Return the (x, y) coordinate for the center point of the cell that contains the specified text.  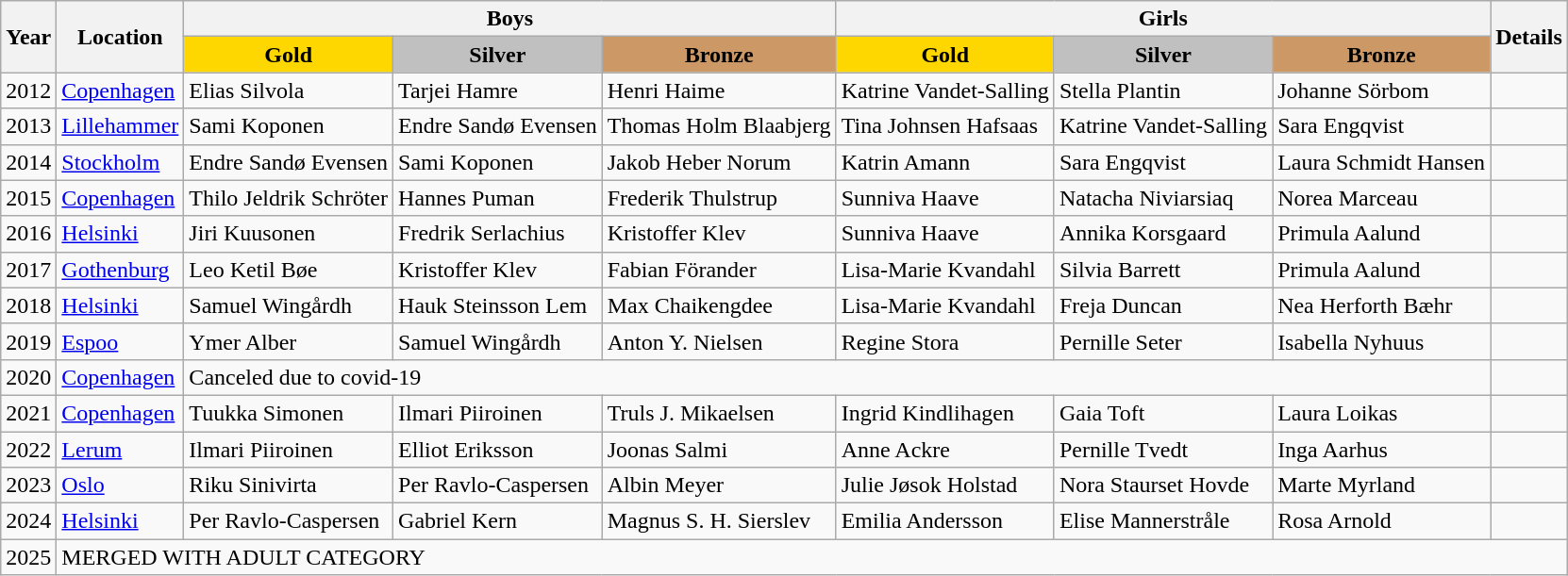
Leo Ketil Bøe (289, 270)
Girls (1162, 19)
Julie Jøsok Holstad (945, 485)
Nea Herforth Bæhr (1381, 305)
Canceled due to covid-19 (838, 377)
Fredrik Serlachius (498, 234)
Pernille Tvedt (1162, 450)
Lillehammer (121, 126)
2020 (28, 377)
Norea Marceau (1381, 198)
Jiri Kuusonen (289, 234)
Johanne Sörbom (1381, 91)
Location (121, 37)
Espoo (121, 341)
Katrin Amann (945, 162)
2021 (28, 413)
Inga Aarhus (1381, 450)
Regine Stora (945, 341)
2019 (28, 341)
Stella Plantin (1162, 91)
Ymer Alber (289, 341)
Magnus S. H. Sierslev (719, 521)
Ingrid Kindlihagen (945, 413)
Tuukka Simonen (289, 413)
Elise Mannerstråle (1162, 521)
2013 (28, 126)
Natacha Niviarsiaq (1162, 198)
Tarjei Hamre (498, 91)
MERGED WITH ADULT CATEGORY (812, 557)
Laura Schmidt Hansen (1381, 162)
Nora Staurset Hovde (1162, 485)
Annika Korsgaard (1162, 234)
Gabriel Kern (498, 521)
Oslo (121, 485)
Fabian Förander (719, 270)
Year (28, 37)
Tina Johnsen Hafsaas (945, 126)
Freja Duncan (1162, 305)
Marte Myrland (1381, 485)
Hauk Steinsson Lem (498, 305)
Riku Sinivirta (289, 485)
Laura Loikas (1381, 413)
2017 (28, 270)
Lerum (121, 450)
Joonas Salmi (719, 450)
2016 (28, 234)
Elias Silvola (289, 91)
Anne Ackre (945, 450)
Details (1529, 37)
Henri Haime (719, 91)
Boys (509, 19)
Jakob Heber Norum (719, 162)
2018 (28, 305)
Emilia Andersson (945, 521)
Albin Meyer (719, 485)
2015 (28, 198)
Isabella Nyhuus (1381, 341)
Stockholm (121, 162)
2023 (28, 485)
2012 (28, 91)
Pernille Seter (1162, 341)
Thilo Jeldrik Schröter (289, 198)
Max Chaikengdee (719, 305)
2025 (28, 557)
Silvia Barrett (1162, 270)
2022 (28, 450)
Rosa Arnold (1381, 521)
Truls J. Mikaelsen (719, 413)
2014 (28, 162)
Thomas Holm Blaabjerg (719, 126)
Gothenburg (121, 270)
Hannes Puman (498, 198)
Anton Y. Nielsen (719, 341)
Elliot Eriksson (498, 450)
Gaia Toft (1162, 413)
2024 (28, 521)
Frederik Thulstrup (719, 198)
